Locate the cell with the specified text and output its [X, Y] center coordinate. 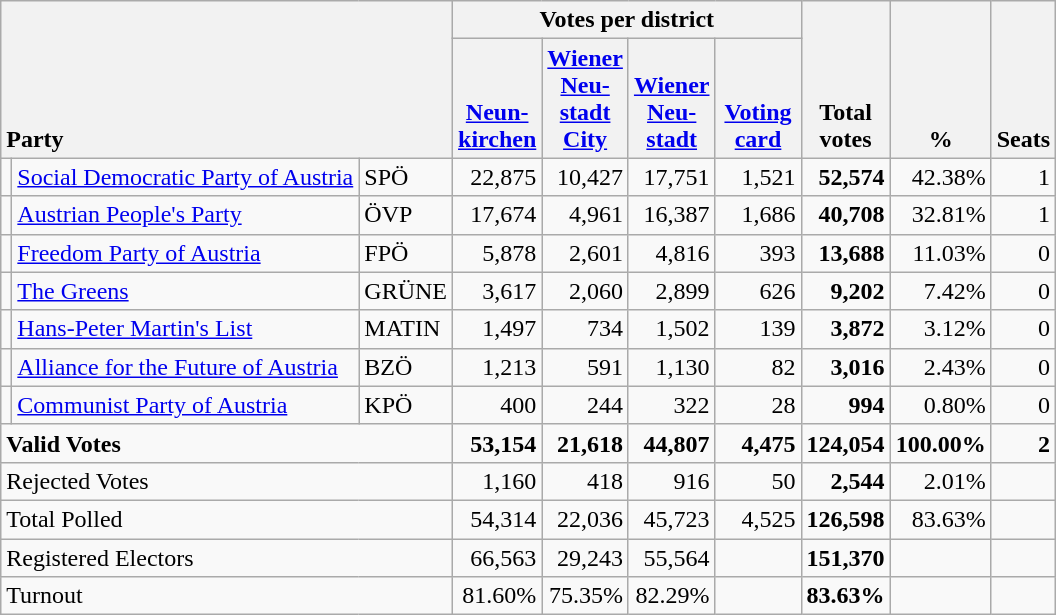
45,723 [672, 519]
53,154 [498, 443]
75.35% [586, 596]
WienerNeu-stadt [672, 98]
17,751 [672, 177]
2,060 [586, 291]
5,878 [498, 253]
7.42% [940, 291]
4,475 [758, 443]
400 [498, 405]
Hans-Peter Martin's List [186, 329]
55,564 [672, 557]
3,016 [846, 367]
22,875 [498, 177]
44,807 [672, 443]
KPÖ [406, 405]
2,544 [846, 481]
66,563 [498, 557]
591 [586, 367]
4,961 [586, 215]
2,601 [586, 253]
1,497 [498, 329]
52,574 [846, 177]
1,502 [672, 329]
Austrian People's Party [186, 215]
2,899 [672, 291]
Votes per district [628, 20]
126,598 [846, 519]
139 [758, 329]
40,708 [846, 215]
21,618 [586, 443]
Turnout [227, 596]
28 [758, 405]
Freedom Party of Austria [186, 253]
124,054 [846, 443]
13,688 [846, 253]
81.60% [498, 596]
1,160 [498, 481]
0.80% [940, 405]
% [940, 80]
Totalvotes [846, 80]
42.38% [940, 177]
82.29% [672, 596]
151,370 [846, 557]
29,243 [586, 557]
244 [586, 405]
1,130 [672, 367]
3.12% [940, 329]
BZÖ [406, 367]
Neun-kirchen [498, 98]
Votingcard [758, 98]
32.81% [940, 215]
393 [758, 253]
4,525 [758, 519]
MATIN [406, 329]
418 [586, 481]
626 [758, 291]
FPÖ [406, 253]
The Greens [186, 291]
100.00% [940, 443]
1,521 [758, 177]
Communist Party of Austria [186, 405]
4,816 [672, 253]
2 [1023, 443]
SPÖ [406, 177]
54,314 [498, 519]
3,617 [498, 291]
734 [586, 329]
WienerNeu-stadtCity [586, 98]
82 [758, 367]
Total Polled [227, 519]
17,674 [498, 215]
Social Democratic Party of Austria [186, 177]
11.03% [940, 253]
50 [758, 481]
916 [672, 481]
Registered Electors [227, 557]
Seats [1023, 80]
ÖVP [406, 215]
1,686 [758, 215]
1,213 [498, 367]
3,872 [846, 329]
322 [672, 405]
994 [846, 405]
GRÜNE [406, 291]
2.43% [940, 367]
9,202 [846, 291]
22,036 [586, 519]
Rejected Votes [227, 481]
Valid Votes [227, 443]
10,427 [586, 177]
2.01% [940, 481]
Alliance for the Future of Austria [186, 367]
Party [227, 80]
16,387 [672, 215]
